Determine the [X, Y] coordinate at the center of the cell enclosing the given text.  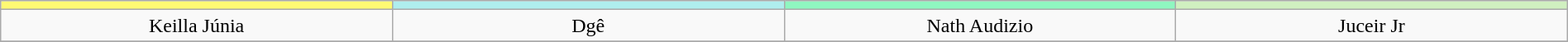
Nath Audizio [980, 26]
Keilla Júnia [197, 26]
Juceir Jr [1372, 26]
Dgê [588, 26]
